Find where the given text appears and provide that cell's center as (X, Y) coordinate. 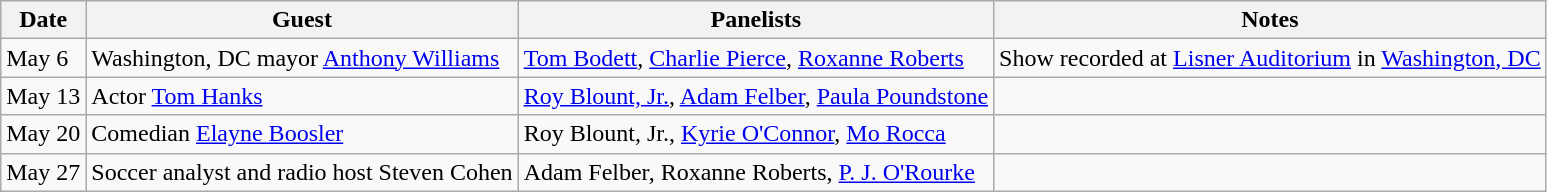
Show recorded at Lisner Auditorium in Washington, DC (1270, 58)
May 20 (44, 134)
Date (44, 20)
Soccer analyst and radio host Steven Cohen (302, 172)
May 6 (44, 58)
May 27 (44, 172)
Notes (1270, 20)
Panelists (756, 20)
May 13 (44, 96)
Roy Blount, Jr., Adam Felber, Paula Poundstone (756, 96)
Washington, DC mayor Anthony Williams (302, 58)
Tom Bodett, Charlie Pierce, Roxanne Roberts (756, 58)
Adam Felber, Roxanne Roberts, P. J. O'Rourke (756, 172)
Comedian Elayne Boosler (302, 134)
Actor Tom Hanks (302, 96)
Roy Blount, Jr., Kyrie O'Connor, Mo Rocca (756, 134)
Guest (302, 20)
